Provide the [X, Y] coordinate of the cell's center where the given text is located.  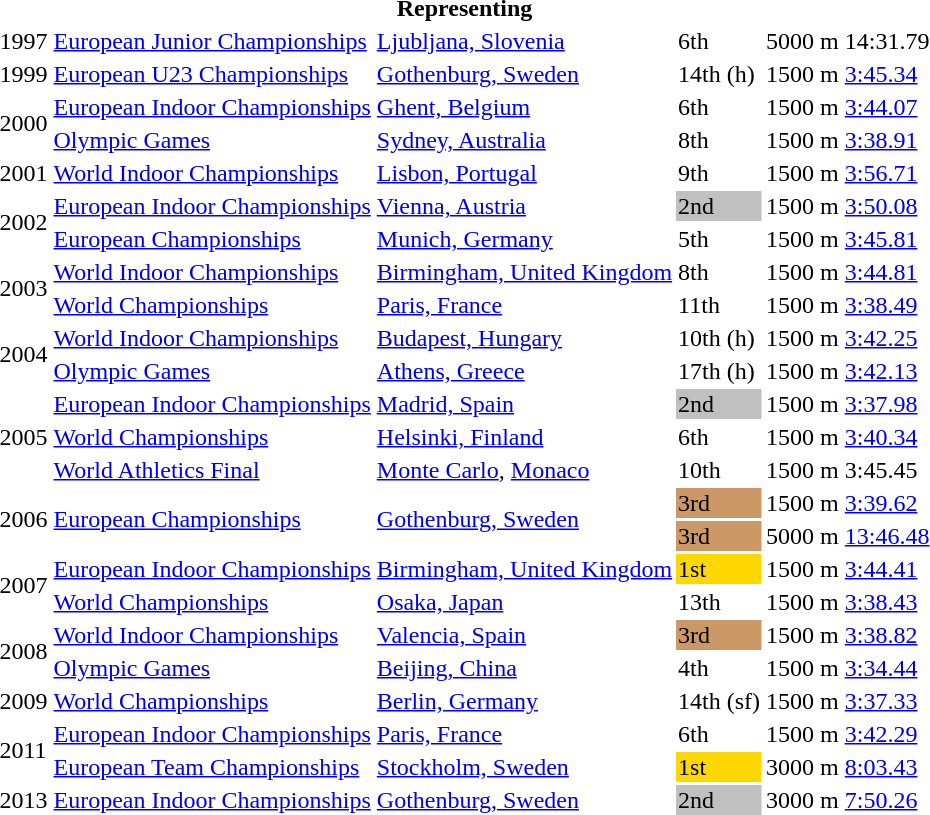
European Junior Championships [212, 41]
Stockholm, Sweden [524, 767]
14th (h) [720, 74]
Budapest, Hungary [524, 338]
Valencia, Spain [524, 635]
Athens, Greece [524, 371]
Osaka, Japan [524, 602]
Berlin, Germany [524, 701]
European U23 Championships [212, 74]
Beijing, China [524, 668]
Lisbon, Portugal [524, 173]
17th (h) [720, 371]
10th [720, 470]
14th (sf) [720, 701]
10th (h) [720, 338]
Munich, Germany [524, 239]
Ljubljana, Slovenia [524, 41]
13th [720, 602]
European Team Championships [212, 767]
11th [720, 305]
Madrid, Spain [524, 404]
Monte Carlo, Monaco [524, 470]
World Athletics Final [212, 470]
9th [720, 173]
Vienna, Austria [524, 206]
5th [720, 239]
4th [720, 668]
Sydney, Australia [524, 140]
Helsinki, Finland [524, 437]
Ghent, Belgium [524, 107]
